Output the [X, Y] coordinate of the center of the cell containing the given text.  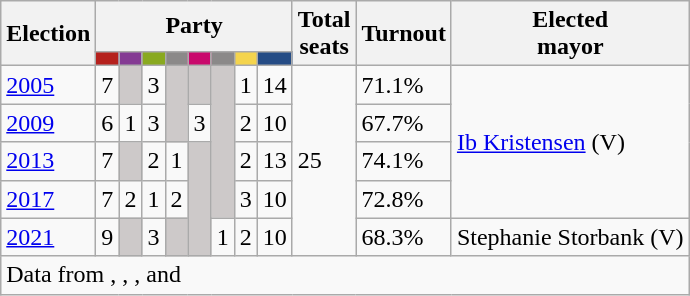
9 [108, 237]
74.1% [404, 161]
6 [108, 123]
Election [48, 34]
2021 [48, 237]
67.7% [404, 123]
72.8% [404, 199]
2013 [48, 161]
Turnout [404, 34]
Electedmayor [570, 34]
Data from , , , and [345, 275]
71.1% [404, 85]
Stephanie Storbank (V) [570, 237]
68.3% [404, 237]
13 [274, 161]
2017 [48, 199]
Totalseats [324, 34]
14 [274, 85]
25 [324, 161]
Ib Kristensen (V) [570, 142]
2009 [48, 123]
Party [194, 26]
2005 [48, 85]
